Search for the cell housing the specified text and yield its (X, Y) center coordinate. 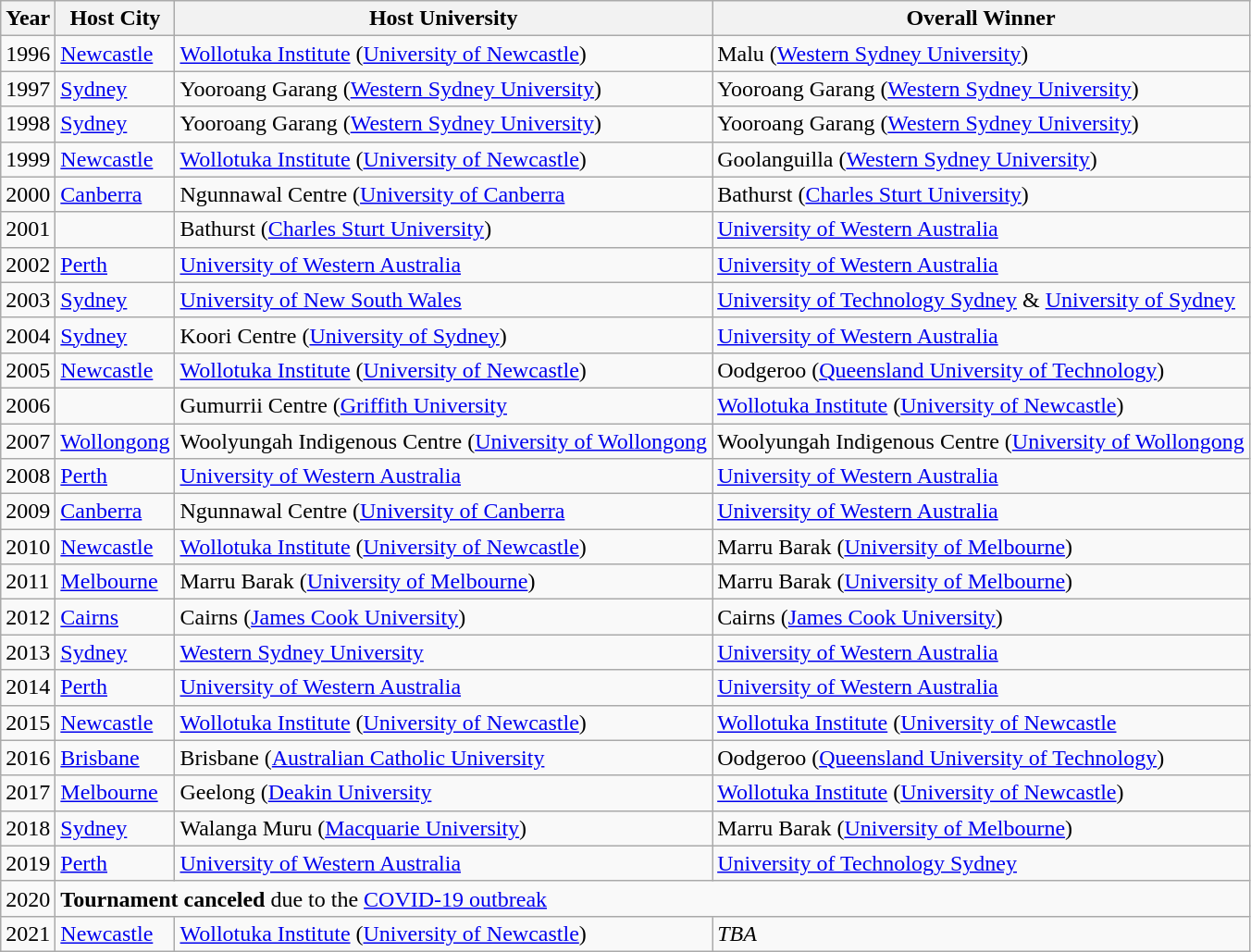
2011 (28, 582)
Geelong (Deakin University (444, 793)
2009 (28, 512)
1999 (28, 159)
Walanga Muru (Macquarie University) (444, 828)
Gumurrii Centre (Griffith University (444, 405)
Brisbane (Australian Catholic University (444, 758)
Malu (Western Sydney University) (981, 54)
University of Technology Sydney & University of Sydney (981, 300)
2014 (28, 687)
2018 (28, 828)
2012 (28, 617)
1996 (28, 54)
Tournament canceled due to the COVID-19 outbreak (653, 898)
University of New South Wales (444, 300)
2003 (28, 300)
Goolanguilla (Western Sydney University) (981, 159)
2010 (28, 547)
2006 (28, 405)
Year (28, 19)
Wollongong (115, 441)
2007 (28, 441)
2017 (28, 793)
Host City (115, 19)
Brisbane (115, 758)
University of Technology Sydney (981, 863)
Koori Centre (University of Sydney) (444, 335)
2021 (28, 933)
Western Sydney University (444, 652)
1997 (28, 89)
2015 (28, 723)
2016 (28, 758)
2000 (28, 194)
2020 (28, 898)
Cairns (115, 617)
TBA (981, 933)
2013 (28, 652)
1998 (28, 124)
2019 (28, 863)
2001 (28, 229)
Host University (444, 19)
Overall Winner (981, 19)
Wollotuka Institute (University of Newcastle (981, 723)
2005 (28, 370)
2004 (28, 335)
2002 (28, 265)
2008 (28, 476)
